Identify which cell holds the provided text, then report its [X, Y] central coordinate. 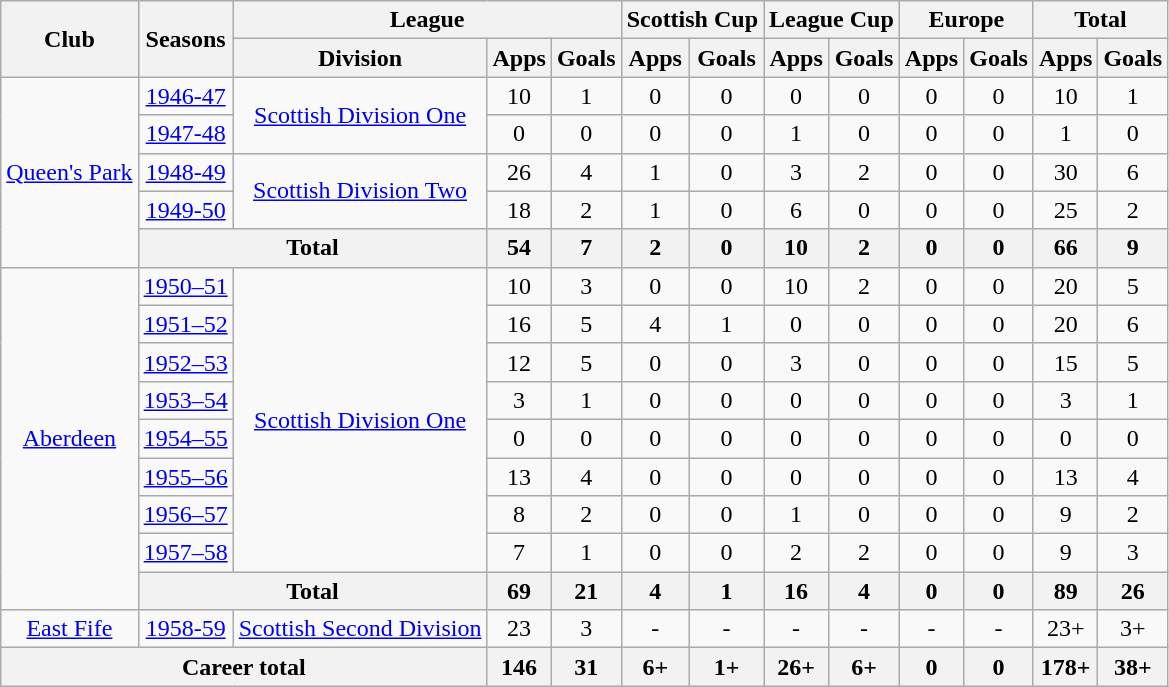
Scottish Division Two [360, 191]
12 [519, 362]
178+ [1065, 667]
1948-49 [186, 172]
89 [1065, 591]
3+ [1133, 629]
Club [70, 39]
15 [1065, 362]
23 [519, 629]
Seasons [186, 39]
Queen's Park [70, 172]
Career total [244, 667]
1951–52 [186, 324]
1950–51 [186, 286]
1954–55 [186, 438]
1955–56 [186, 477]
Scottish Cup [692, 20]
31 [586, 667]
1946-47 [186, 96]
30 [1065, 172]
146 [519, 667]
League Cup [832, 20]
54 [519, 248]
69 [519, 591]
21 [586, 591]
1953–54 [186, 400]
1947-48 [186, 134]
1952–53 [186, 362]
66 [1065, 248]
25 [1065, 210]
Division [360, 58]
East Fife [70, 629]
League [427, 20]
1958-59 [186, 629]
1956–57 [186, 515]
23+ [1065, 629]
38+ [1133, 667]
1957–58 [186, 553]
1949-50 [186, 210]
Scottish Second Division [360, 629]
18 [519, 210]
Aberdeen [70, 438]
1+ [726, 667]
26+ [796, 667]
8 [519, 515]
Europe [966, 20]
